Capture the cell that displays the provided text and extract its (x, y) central coordinate. 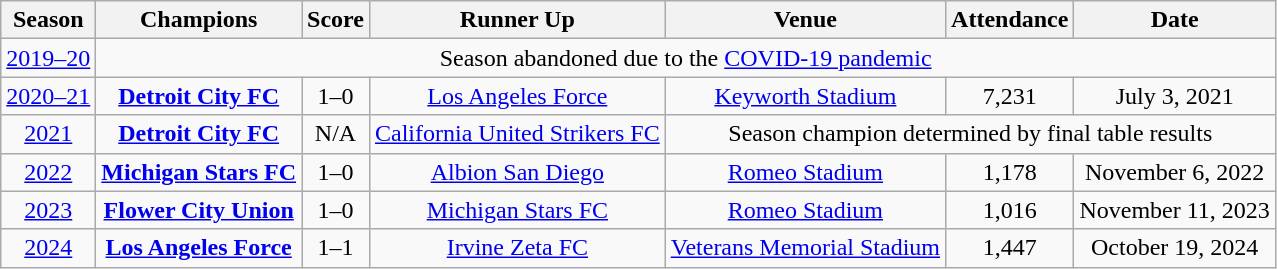
Flower City Union (199, 210)
7,231 (1010, 96)
California United Strikers FC (517, 134)
Venue (805, 20)
November 6, 2022 (1174, 172)
Runner Up (517, 20)
November 11, 2023 (1174, 210)
Keyworth Stadium (805, 96)
N/A (336, 134)
2021 (48, 134)
2023 (48, 210)
Season champion determined by final table results (970, 134)
1,447 (1010, 248)
1,178 (1010, 172)
2022 (48, 172)
Date (1174, 20)
Season abandoned due to the COVID-19 pandemic (686, 58)
Veterans Memorial Stadium (805, 248)
2024 (48, 248)
Irvine Zeta FC (517, 248)
Albion San Diego (517, 172)
Season (48, 20)
1,016 (1010, 210)
October 19, 2024 (1174, 248)
Champions (199, 20)
Attendance (1010, 20)
1–1 (336, 248)
Score (336, 20)
2020–21 (48, 96)
July 3, 2021 (1174, 96)
2019–20 (48, 58)
